Return the (X, Y) coordinate for the center point of the cell that contains the specified text.  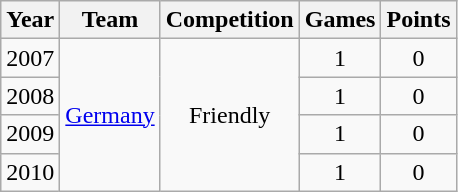
Germany (110, 115)
2009 (30, 134)
2010 (30, 172)
Year (30, 20)
2008 (30, 96)
2007 (30, 58)
Competition (230, 20)
Games (340, 20)
Points (418, 20)
Team (110, 20)
Friendly (230, 115)
